Provide the [x, y] coordinate of the cell's center where the given text is located.  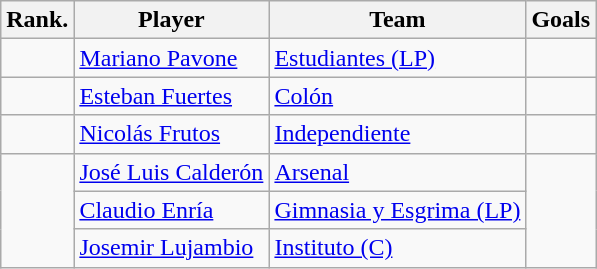
Goals [561, 20]
Claudio Enría [172, 210]
José Luis Calderón [172, 172]
Nicolás Frutos [172, 134]
Josemir Lujambio [172, 248]
Rank. [38, 20]
Estudiantes (LP) [398, 58]
Player [172, 20]
Colón [398, 96]
Gimnasia y Esgrima (LP) [398, 210]
Instituto (C) [398, 248]
Independiente [398, 134]
Esteban Fuertes [172, 96]
Mariano Pavone [172, 58]
Arsenal [398, 172]
Team [398, 20]
